Provide the (X, Y) coordinate of the cell's center where the given text is located.  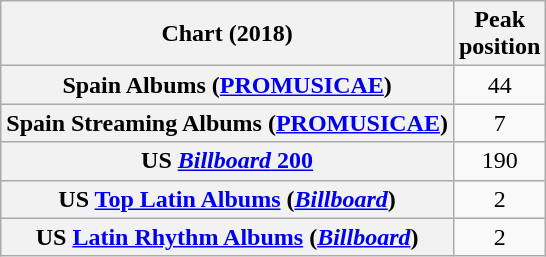
44 (499, 85)
7 (499, 123)
US Latin Rhythm Albums (Billboard) (228, 237)
Spain Streaming Albums (PROMUSICAE) (228, 123)
Chart (2018) (228, 34)
Peakposition (499, 34)
Spain Albums (PROMUSICAE) (228, 85)
US Top Latin Albums (Billboard) (228, 199)
190 (499, 161)
US Billboard 200 (228, 161)
